Return the [X, Y] coordinate for the center point of the cell that contains the specified text.  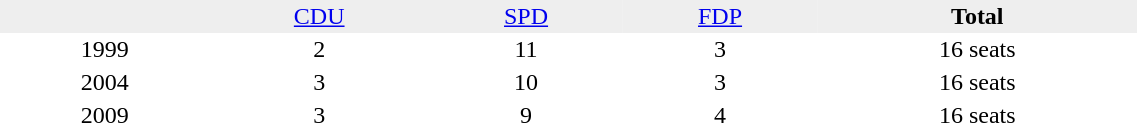
SPD [526, 16]
CDU [319, 16]
10 [526, 82]
FDP [720, 16]
2 [319, 50]
11 [526, 50]
1999 [104, 50]
2004 [104, 82]
